Detect which cell encompasses the target text, then output its (X, Y) center coordinate. 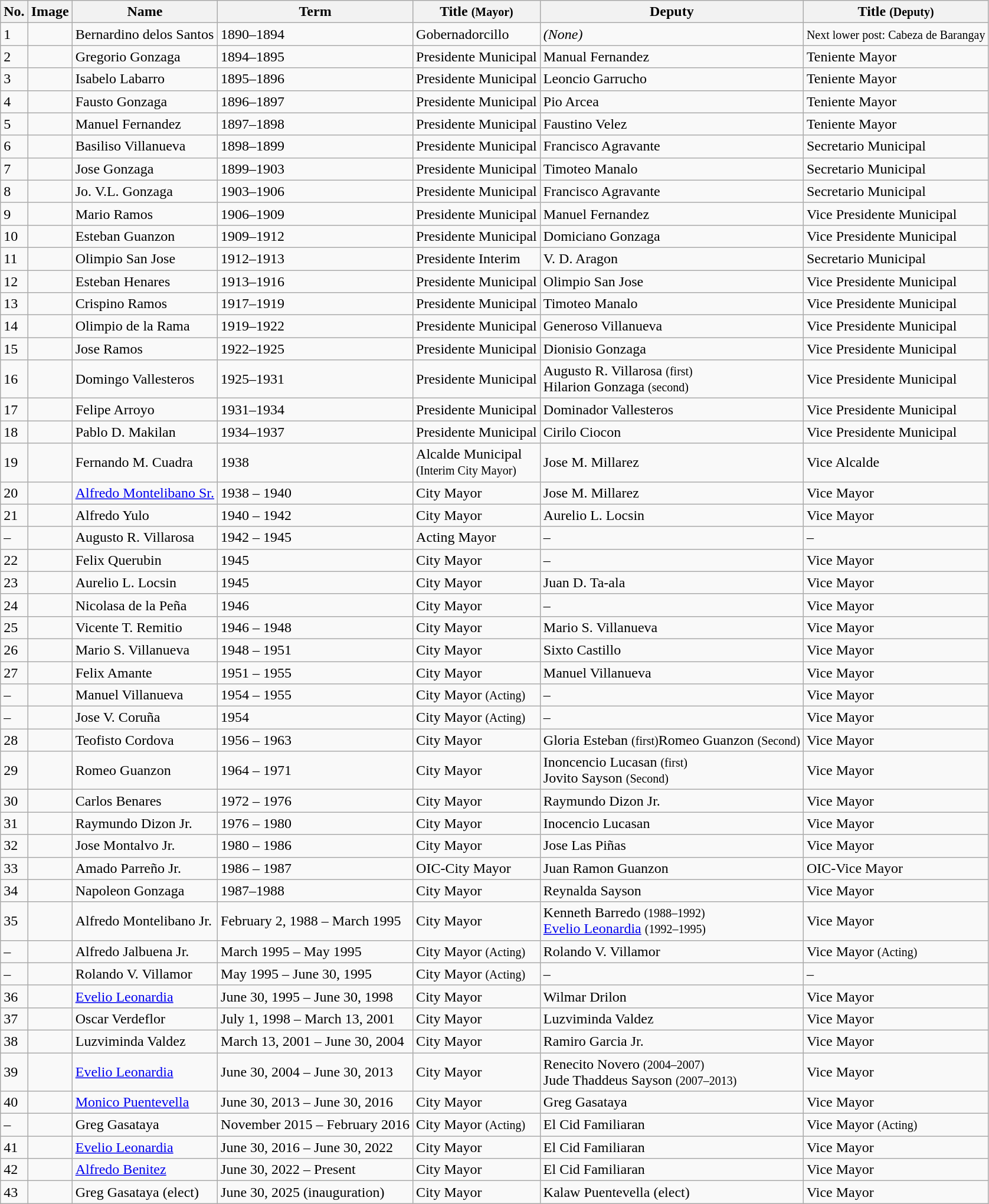
1938 – 1940 (315, 493)
Juan D. Ta-ala (672, 583)
Alfredo Yulo (145, 515)
4 (14, 102)
Kalaw Puentevella (elect) (672, 1192)
27 (14, 672)
26 (14, 650)
14 (14, 326)
Leoncio Garrucho (672, 79)
1986 – 1987 (315, 868)
June 30, 2004 – June 30, 2013 (315, 1072)
Napoleon Gonzaga (145, 891)
1898–1899 (315, 146)
Wilmar Drilon (672, 996)
12 (14, 282)
42 (14, 1170)
1894–1895 (315, 57)
10 (14, 236)
1903–1906 (315, 191)
Jo. V.L. Gonzaga (145, 191)
5 (14, 124)
24 (14, 605)
Monico Puentevella (145, 1102)
1954 (315, 718)
1 (14, 34)
Pio Arcea (672, 102)
Inoncencio Lucasan (first)Jovito Sayson (Second) (672, 771)
28 (14, 740)
(None) (672, 34)
Felix Amante (145, 672)
15 (14, 349)
June 30, 2013 – June 30, 2016 (315, 1102)
Faustino Velez (672, 124)
Next lower post: Cabeza de Barangay (896, 34)
Title (Deputy) (896, 12)
Alfredo Jalbuena Jr. (145, 951)
17 (14, 410)
June 30, 2016 – June 30, 2022 (315, 1147)
41 (14, 1147)
1922–1925 (315, 349)
1931–1934 (315, 410)
Esteban Henares (145, 282)
1964 – 1971 (315, 771)
Alfredo Montelibano Sr. (145, 493)
1946 – 1948 (315, 627)
Juan Ramon Guanzon (672, 868)
Amado Parreño Jr. (145, 868)
38 (14, 1041)
Augusto R. Villarosa (first)Hilarion Gonzaga (second) (672, 379)
1976 – 1980 (315, 823)
1951 – 1955 (315, 672)
Felipe Arroyo (145, 410)
Deputy (672, 12)
March 1995 – May 1995 (315, 951)
Title (Mayor) (477, 12)
V. D. Aragon (672, 259)
20 (14, 493)
Dionisio Gonzaga (672, 349)
Cirilo Ciocon (672, 432)
Vicente T. Remitio (145, 627)
Jose Montalvo Jr. (145, 846)
November 2015 – February 2016 (315, 1125)
Image (50, 12)
1942 – 1945 (315, 538)
Name (145, 12)
Reynalda Sayson (672, 891)
36 (14, 996)
Nicolasa de la Peña (145, 605)
Renecito Novero (2004–2007)Jude Thaddeus Sayson (2007–2013) (672, 1072)
1938 (315, 463)
40 (14, 1102)
June 30, 1995 – June 30, 1998 (315, 996)
Basiliso Villanueva (145, 146)
1954 – 1955 (315, 695)
22 (14, 560)
Bernardino delos Santos (145, 34)
Jose V. Coruña (145, 718)
Fausto Gonzaga (145, 102)
OIC-City Mayor (477, 868)
43 (14, 1192)
Fernando M. Cuadra (145, 463)
Vice Alcalde (896, 463)
1899–1903 (315, 169)
1946 (315, 605)
1948 – 1951 (315, 650)
Romeo Guanzon (145, 771)
1919–1922 (315, 326)
1897–1898 (315, 124)
Jose Gonzaga (145, 169)
1913–1916 (315, 282)
Alfredo Benitez (145, 1170)
Dominador Vallesteros (672, 410)
29 (14, 771)
1906–1909 (315, 214)
June 30, 2022 – Present (315, 1170)
Presidente Interim (477, 259)
1895–1896 (315, 79)
1912–1913 (315, 259)
Inocencio Lucasan (672, 823)
Mario Ramos (145, 214)
11 (14, 259)
June 30, 2025 (inauguration) (315, 1192)
30 (14, 801)
32 (14, 846)
Augusto R. Villarosa (145, 538)
1909–1912 (315, 236)
1987–1988 (315, 891)
Felix Querubin (145, 560)
May 1995 – June 30, 1995 (315, 974)
Domiciano Gonzaga (672, 236)
Greg Gasataya (elect) (145, 1192)
No. (14, 12)
Gobernadorcillo (477, 34)
February 2, 1988 – March 1995 (315, 921)
Teofisto Cordova (145, 740)
March 13, 2001 – June 30, 2004 (315, 1041)
Term (315, 12)
19 (14, 463)
18 (14, 432)
Acting Mayor (477, 538)
Jose Ramos (145, 349)
16 (14, 379)
Alcalde Municipal (Interim City Mayor) (477, 463)
23 (14, 583)
3 (14, 79)
Oscar Verdeflor (145, 1019)
Carlos Benares (145, 801)
Gloria Esteban (first)Romeo Guanzon (Second) (672, 740)
1890–1894 (315, 34)
Manual Fernandez (672, 57)
Jose Las Piñas (672, 846)
Generoso Villanueva (672, 326)
9 (14, 214)
7 (14, 169)
13 (14, 304)
1896–1897 (315, 102)
39 (14, 1072)
1956 – 1963 (315, 740)
Kenneth Barredo (1988–1992)Evelio Leonardia (1992–1995) (672, 921)
35 (14, 921)
Ramiro Garcia Jr. (672, 1041)
1925–1931 (315, 379)
34 (14, 891)
July 1, 1998 – March 13, 2001 (315, 1019)
1934–1937 (315, 432)
Isabelo Labarro (145, 79)
Crispino Ramos (145, 304)
Sixto Castillo (672, 650)
1980 – 1986 (315, 846)
OIC-Vice Mayor (896, 868)
Domingo Vallesteros (145, 379)
6 (14, 146)
Olimpio de la Rama (145, 326)
25 (14, 627)
31 (14, 823)
1940 – 1942 (315, 515)
8 (14, 191)
37 (14, 1019)
1917–1919 (315, 304)
Esteban Guanzon (145, 236)
2 (14, 57)
Alfredo Montelibano Jr. (145, 921)
Gregorio Gonzaga (145, 57)
Pablo D. Makilan (145, 432)
33 (14, 868)
21 (14, 515)
1972 – 1976 (315, 801)
